Determine the (x, y) coordinate at the center of the cell enclosing the given text.  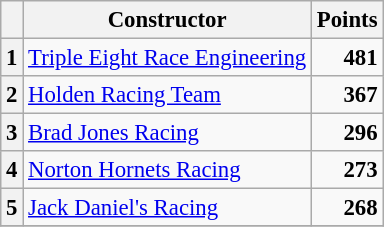
4 (12, 170)
Points (348, 20)
367 (348, 95)
5 (12, 208)
296 (348, 133)
273 (348, 170)
2 (12, 95)
Triple Eight Race Engineering (168, 58)
1 (12, 58)
3 (12, 133)
Jack Daniel's Racing (168, 208)
Holden Racing Team (168, 95)
Brad Jones Racing (168, 133)
268 (348, 208)
Norton Hornets Racing (168, 170)
Constructor (168, 20)
481 (348, 58)
